For the text-containing cell, return its midpoint in (x, y) coordinate format. 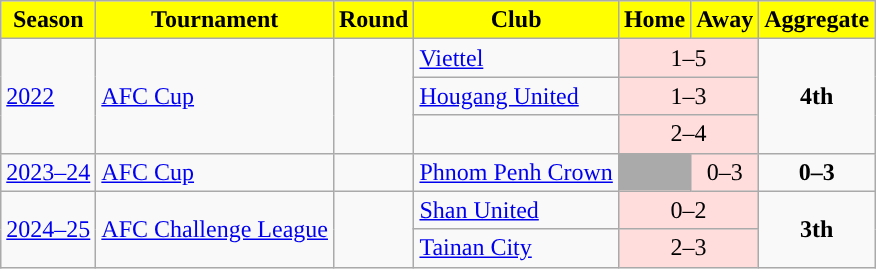
Hougang United (516, 96)
Phnom Penh Crown (516, 172)
Viettel (516, 58)
2022 (48, 96)
Away (725, 20)
Tainan City (516, 248)
2023–24 (48, 172)
2–4 (688, 134)
1–5 (688, 58)
Shan United (516, 210)
Round (373, 20)
4th (817, 96)
1–3 (688, 96)
Home (654, 20)
Club (516, 20)
0–2 (688, 210)
AFC Challenge League (215, 229)
Season (48, 20)
2024–25 (48, 229)
2–3 (688, 248)
3th (817, 229)
Tournament (215, 20)
Aggregate (817, 20)
